From the cell containing the given text, extract its center point as (x, y) coordinate. 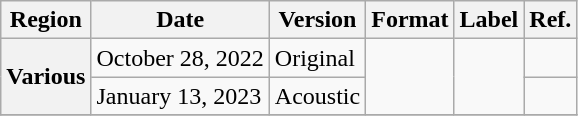
October 28, 2022 (180, 58)
Original (317, 58)
Label (489, 20)
Date (180, 20)
Region (46, 20)
Various (46, 77)
January 13, 2023 (180, 96)
Acoustic (317, 96)
Ref. (550, 20)
Version (317, 20)
Format (410, 20)
